Pinpoint the cell where the given text exists, returning its [x, y] midpoint coordinate. 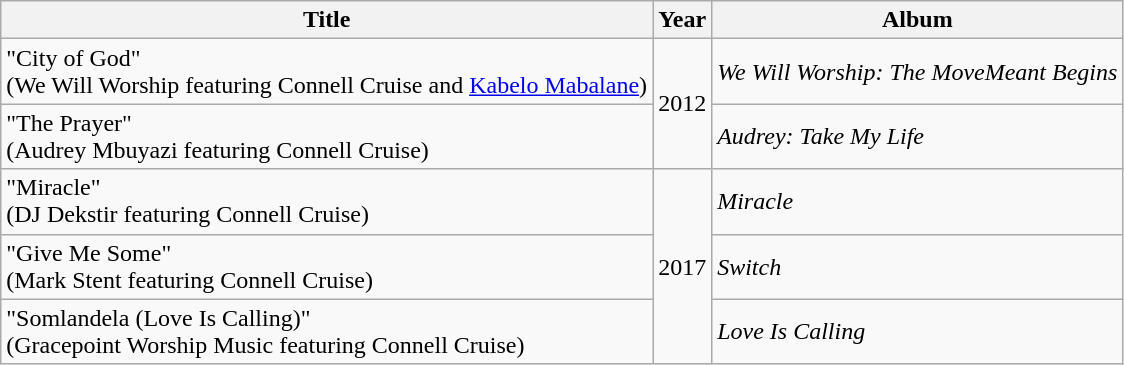
Audrey: Take My Life [918, 136]
Miracle [918, 202]
We Will Worship: The MoveMeant Begins [918, 72]
Switch [918, 266]
"City of God"(We Will Worship featuring Connell Cruise and Kabelo Mabalane) [327, 72]
Album [918, 20]
"Give Me Some"(Mark Stent featuring Connell Cruise) [327, 266]
Title [327, 20]
2012 [682, 104]
Love Is Calling [918, 332]
"Miracle"(DJ Dekstir featuring Connell Cruise) [327, 202]
Year [682, 20]
"Somlandela (Love Is Calling)"(Gracepoint Worship Music featuring Connell Cruise) [327, 332]
"The Prayer"(Audrey Mbuyazi featuring Connell Cruise) [327, 136]
2017 [682, 266]
